Output the [X, Y] coordinate of the center of the cell containing the given text.  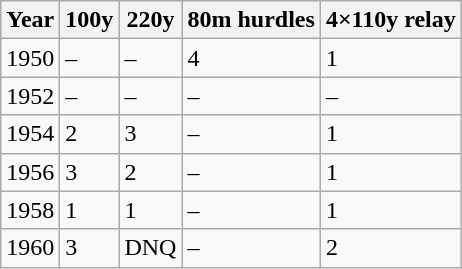
1960 [30, 248]
4×110y relay [390, 20]
220y [150, 20]
1952 [30, 96]
80m hurdles [251, 20]
1954 [30, 134]
1950 [30, 58]
1958 [30, 210]
100y [90, 20]
DNQ [150, 248]
Year [30, 20]
1956 [30, 172]
4 [251, 58]
